From the cell containing the given text, extract its center point as (x, y) coordinate. 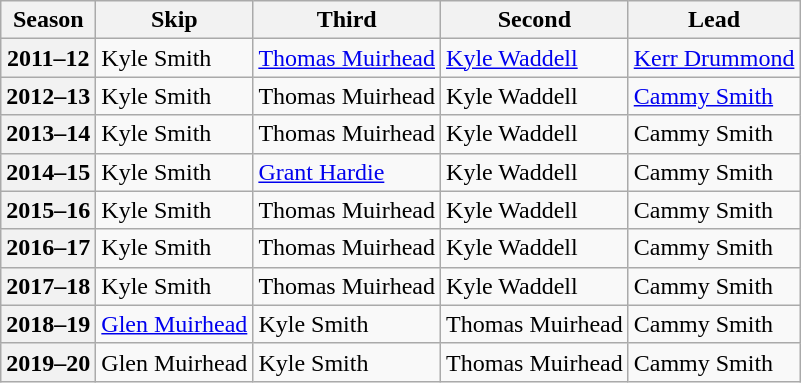
Kerr Drummond (714, 58)
Third (347, 20)
2012–13 (48, 96)
Season (48, 20)
2014–15 (48, 172)
2018–19 (48, 324)
Lead (714, 20)
2013–14 (48, 134)
2016–17 (48, 248)
Skip (174, 20)
2011–12 (48, 58)
2015–16 (48, 210)
Second (535, 20)
2019–20 (48, 362)
2017–18 (48, 286)
Grant Hardie (347, 172)
